Provide the [X, Y] coordinate of the cell's center where the given text is located.  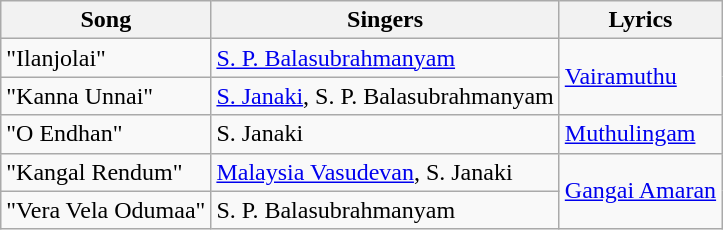
Song [106, 20]
Singers [385, 20]
Muthulingam [640, 134]
"Ilanjolai" [106, 58]
Gangai Amaran [640, 191]
"O Endhan" [106, 134]
S. Janaki, S. P. Balasubrahmanyam [385, 96]
Lyrics [640, 20]
Vairamuthu [640, 77]
"Kangal Rendum" [106, 172]
"Kanna Unnai" [106, 96]
S. Janaki [385, 134]
"Vera Vela Odumaa" [106, 210]
Malaysia Vasudevan, S. Janaki [385, 172]
